Output the (X, Y) coordinate of the center of the cell containing the given text.  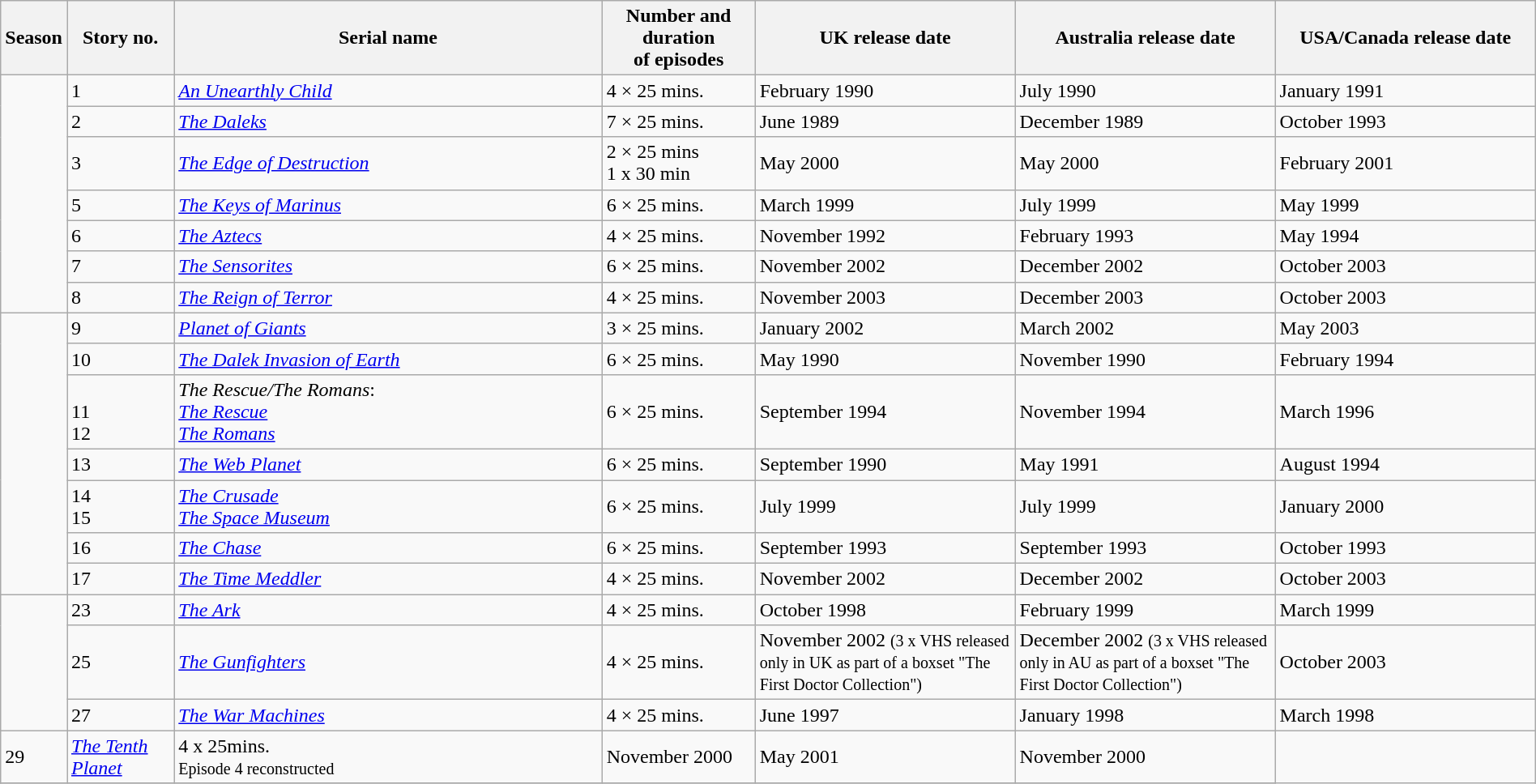
February 1999 (1146, 610)
The Gunfighters (388, 663)
November 2002 (3 x VHS released only in UK as part of a boxset "The First Doctor Collection") (885, 663)
September 1990 (885, 464)
February 1994 (1405, 359)
The Aztecs (388, 236)
Number and durationof episodes (679, 38)
The Time Meddler (388, 579)
June 1989 (885, 121)
January 2000 (1405, 505)
December 2002 (3 x VHS released only in AU as part of a boxset "The First Doctor Collection") (1146, 663)
May 1994 (1405, 236)
October 1998 (885, 610)
1415 (120, 505)
The CrusadeThe Space Museum (388, 505)
9 (120, 328)
Season (34, 38)
March 1996 (1405, 411)
July 1990 (1146, 91)
13 (120, 464)
February 1993 (1146, 236)
10 (120, 359)
November 1990 (1146, 359)
27 (120, 715)
3 × 25 mins. (679, 328)
January 2002 (885, 328)
May 2001 (885, 756)
Serial name (388, 38)
16 (120, 548)
December 1989 (1146, 121)
May 2003 (1405, 328)
The Dalek Invasion of Earth (388, 359)
2 × 25 mins1 x 30 min (679, 164)
5 (120, 205)
February 2001 (1405, 164)
August 1994 (1405, 464)
The Reign of Terror (388, 297)
The Keys of Marinus (388, 205)
The Chase (388, 548)
The Daleks (388, 121)
1 (120, 91)
December 2003 (1146, 297)
November 1992 (885, 236)
February 1990 (885, 91)
The Web Planet (388, 464)
May 1990 (885, 359)
September 1994 (885, 411)
An Unearthly Child (388, 91)
Australia release date (1146, 38)
The Sensorites (388, 266)
June 1997 (885, 715)
March 2002 (1146, 328)
January 1998 (1146, 715)
May 1991 (1146, 464)
7 × 25 mins. (679, 121)
The Edge of Destruction (388, 164)
May 1999 (1405, 205)
The Tenth Planet (120, 756)
25 (120, 663)
7 (120, 266)
6 (120, 236)
January 1991 (1405, 91)
November 1994 (1146, 411)
Story no. (120, 38)
4 x 25mins.Episode 4 reconstructed (388, 756)
1112 (120, 411)
The Ark (388, 610)
17 (120, 579)
3 (120, 164)
March 1998 (1405, 715)
UK release date (885, 38)
2 (120, 121)
USA/Canada release date (1405, 38)
The Rescue/The Romans:The RescueThe Romans (388, 411)
Planet of Giants (388, 328)
23 (120, 610)
29 (34, 756)
8 (120, 297)
The War Machines (388, 715)
November 2003 (885, 297)
